Pinpoint the cell where the given text exists, returning its [X, Y] midpoint coordinate. 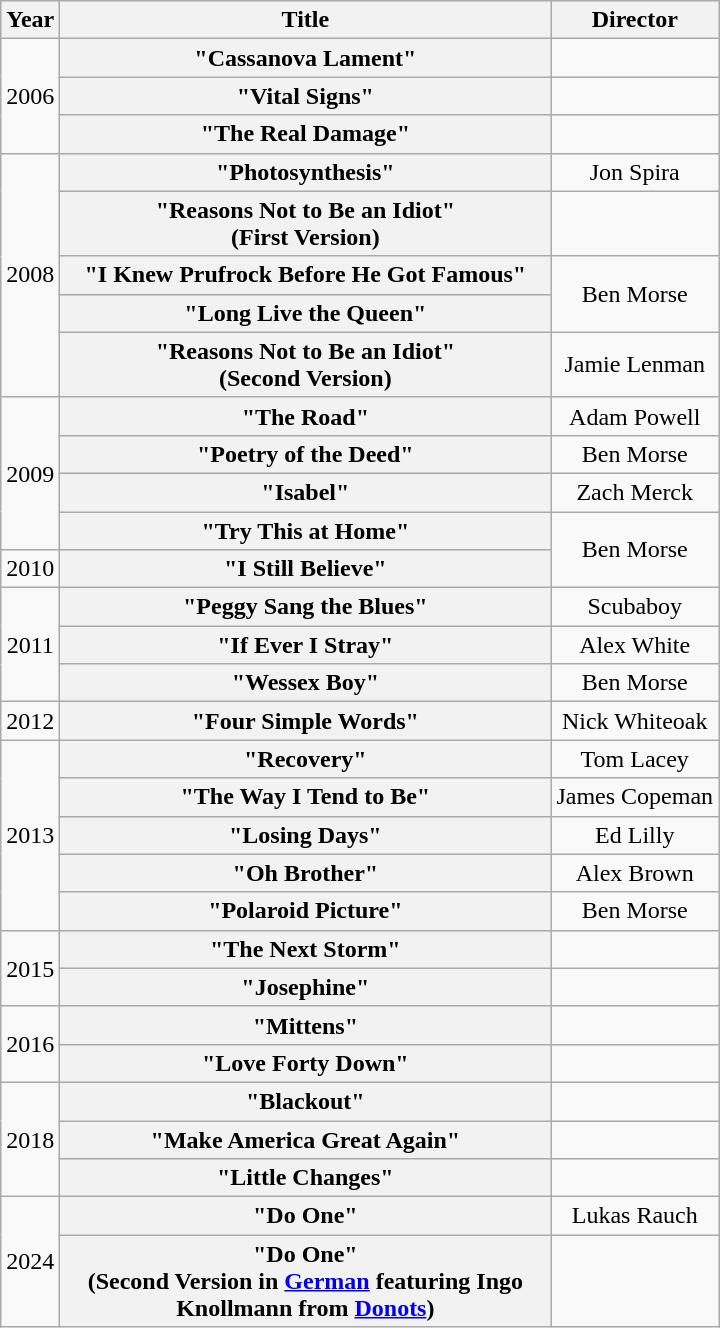
Ed Lilly [635, 835]
Tom Lacey [635, 759]
"Make America Great Again" [306, 1139]
Title [306, 20]
"Polaroid Picture" [306, 911]
"Reasons Not to Be an Idiot"(First Version) [306, 224]
2010 [30, 569]
James Copeman [635, 797]
"The Next Storm" [306, 949]
Director [635, 20]
"Isabel" [306, 492]
2006 [30, 96]
Zach Merck [635, 492]
"The Road" [306, 416]
2013 [30, 835]
Jamie Lenman [635, 364]
Alex White [635, 645]
2024 [30, 1262]
"Recovery" [306, 759]
Jon Spira [635, 172]
2012 [30, 721]
"Cassanova Lament" [306, 58]
"The Real Damage" [306, 134]
"Try This at Home" [306, 531]
2011 [30, 645]
"Josephine" [306, 987]
"Reasons Not to Be an Idiot"(Second Version) [306, 364]
Adam Powell [635, 416]
"Poetry of the Deed" [306, 454]
2016 [30, 1044]
"Photosynthesis" [306, 172]
"Mittens" [306, 1025]
"Do One" [306, 1216]
Lukas Rauch [635, 1216]
"I Still Believe" [306, 569]
"The Way I Tend to Be" [306, 797]
"I Knew Prufrock Before He Got Famous" [306, 275]
2015 [30, 968]
Year [30, 20]
"Blackout" [306, 1101]
"Love Forty Down" [306, 1063]
Scubaboy [635, 607]
"Oh Brother" [306, 873]
"Little Changes" [306, 1178]
"Losing Days" [306, 835]
"If Ever I Stray" [306, 645]
"Peggy Sang the Blues" [306, 607]
Alex Brown [635, 873]
"Long Live the Queen" [306, 313]
2008 [30, 275]
"Do One" (Second Version in German featuring Ingo Knollmann from Donots) [306, 1281]
"Vital Signs" [306, 96]
"Wessex Boy" [306, 683]
Nick Whiteoak [635, 721]
2018 [30, 1139]
"Four Simple Words" [306, 721]
2009 [30, 473]
